Capture the cell that displays the provided text and extract its (x, y) central coordinate. 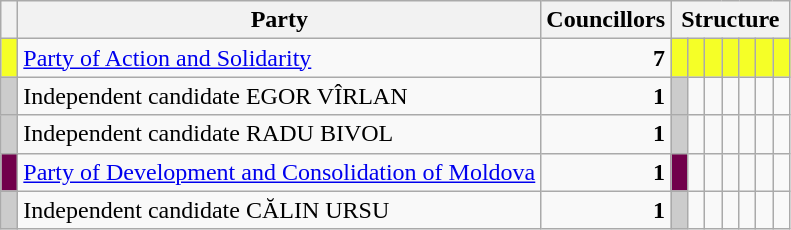
Independent candidate RADU BIVOL (280, 134)
Party (280, 20)
Party of Development and Consolidation of Moldova (280, 172)
Independent candidate EGOR VÎRLAN (280, 96)
7 (606, 58)
Party of Action and Solidarity (280, 58)
Councillors (606, 20)
Structure (730, 20)
Independent candidate CĂLIN URSU (280, 210)
